Determine the (x, y) coordinate at the center of the cell enclosing the given text.  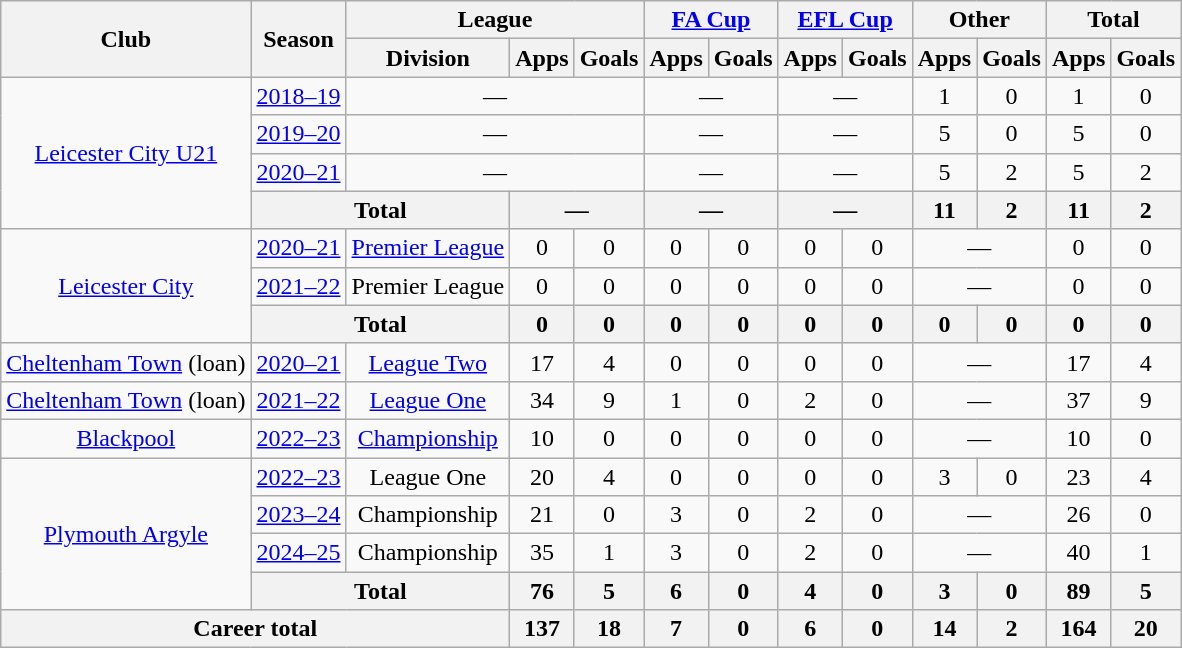
Blackpool (126, 438)
2023–24 (298, 515)
Other (979, 20)
137 (542, 629)
Leicester City U21 (126, 153)
FA Cup (711, 20)
14 (944, 629)
Season (298, 39)
Club (126, 39)
23 (1078, 477)
2019–20 (298, 134)
34 (542, 400)
21 (542, 515)
35 (542, 553)
37 (1078, 400)
Leicester City (126, 286)
164 (1078, 629)
2024–25 (298, 553)
Plymouth Argyle (126, 534)
League Two (428, 362)
2018–19 (298, 96)
EFL Cup (845, 20)
League (495, 20)
18 (609, 629)
7 (676, 629)
Career total (256, 629)
76 (542, 591)
Division (428, 58)
89 (1078, 591)
40 (1078, 553)
26 (1078, 515)
